Scan for the cell matching the given text and deliver its (x, y) coordinate at center. 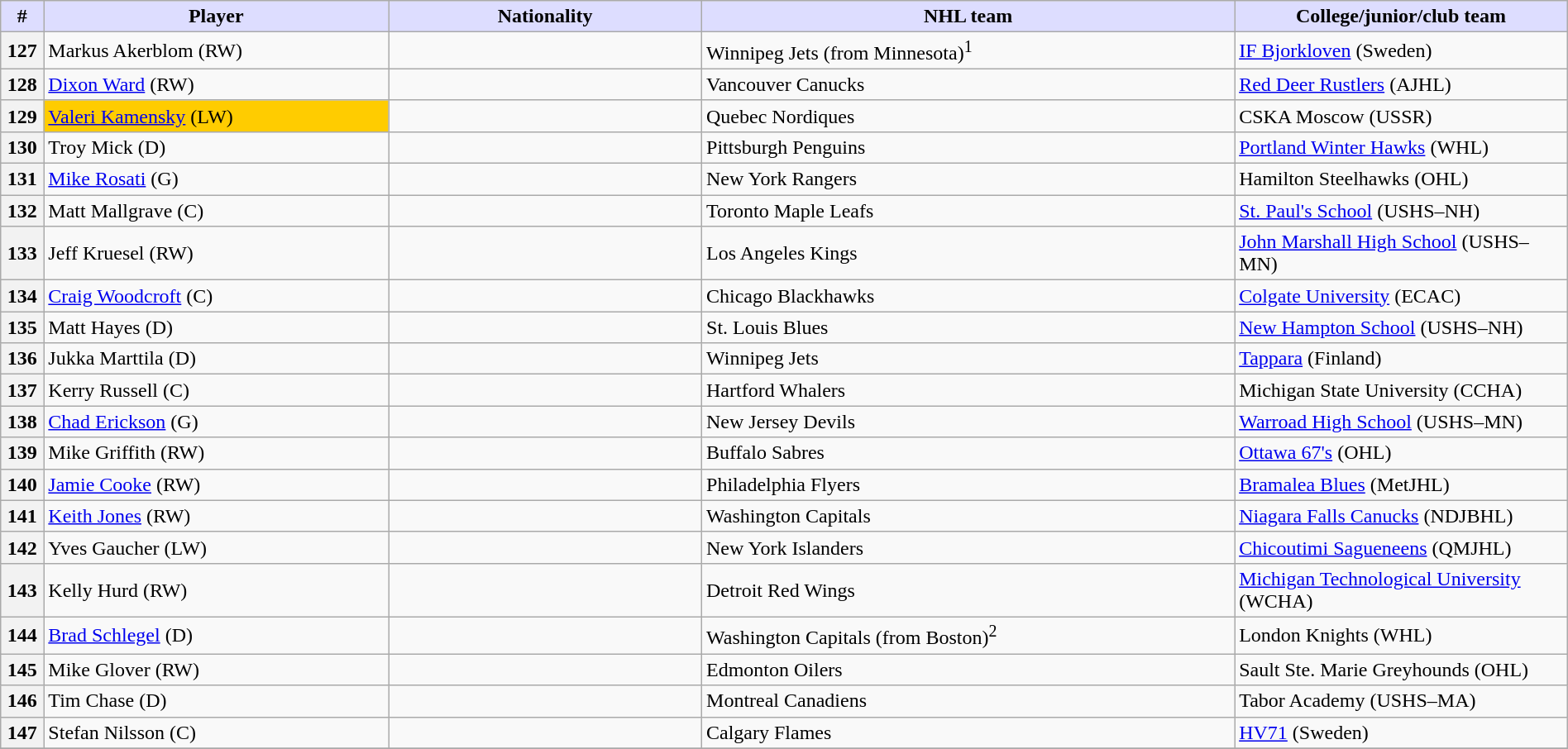
Keith Jones (RW) (217, 516)
Kelly Hurd (RW) (217, 590)
Craig Woodcroft (C) (217, 296)
Valeri Kamensky (LW) (217, 116)
Nationality (546, 17)
135 (22, 327)
Sault Ste. Marie Greyhounds (OHL) (1401, 670)
New Hampton School (USHS–NH) (1401, 327)
Hamilton Steelhawks (OHL) (1401, 179)
137 (22, 390)
143 (22, 590)
127 (22, 51)
Stefan Nilsson (C) (217, 732)
Jamie Cooke (RW) (217, 484)
Buffalo Sabres (968, 453)
Tim Chase (D) (217, 701)
Detroit Red Wings (968, 590)
Washington Capitals (968, 516)
Winnipeg Jets (968, 359)
136 (22, 359)
Warroad High School (USHS–MN) (1401, 422)
Mike Glover (RW) (217, 670)
130 (22, 147)
New York Rangers (968, 179)
146 (22, 701)
Philadelphia Flyers (968, 484)
Washington Capitals (from Boston)2 (968, 635)
Brad Schlegel (D) (217, 635)
St. Paul's School (USHS–NH) (1401, 211)
Tappara (Finland) (1401, 359)
138 (22, 422)
142 (22, 547)
Niagara Falls Canucks (NDJBHL) (1401, 516)
Edmonton Oilers (968, 670)
Pittsburgh Penguins (968, 147)
Hartford Whalers (968, 390)
128 (22, 84)
Matt Mallgrave (C) (217, 211)
Tabor Academy (USHS–MA) (1401, 701)
New York Islanders (968, 547)
Portland Winter Hawks (WHL) (1401, 147)
Jukka Marttila (D) (217, 359)
Mike Griffith (RW) (217, 453)
Yves Gaucher (LW) (217, 547)
131 (22, 179)
Troy Mick (D) (217, 147)
139 (22, 453)
NHL team (968, 17)
Colgate University (ECAC) (1401, 296)
Quebec Nordiques (968, 116)
Mike Rosati (G) (217, 179)
145 (22, 670)
Red Deer Rustlers (AJHL) (1401, 84)
IF Bjorkloven (Sweden) (1401, 51)
Bramalea Blues (MetJHL) (1401, 484)
Montreal Canadiens (968, 701)
# (22, 17)
Los Angeles Kings (968, 253)
Vancouver Canucks (968, 84)
147 (22, 732)
John Marshall High School (USHS–MN) (1401, 253)
Dixon Ward (RW) (217, 84)
Kerry Russell (C) (217, 390)
133 (22, 253)
Chicoutimi Sagueneens (QMJHL) (1401, 547)
132 (22, 211)
Chicago Blackhawks (968, 296)
Calgary Flames (968, 732)
134 (22, 296)
Markus Akerblom (RW) (217, 51)
Matt Hayes (D) (217, 327)
141 (22, 516)
College/junior/club team (1401, 17)
London Knights (WHL) (1401, 635)
St. Louis Blues (968, 327)
Toronto Maple Leafs (968, 211)
Jeff Kruesel (RW) (217, 253)
Winnipeg Jets (from Minnesota)1 (968, 51)
CSKA Moscow (USSR) (1401, 116)
Michigan Technological University (WCHA) (1401, 590)
129 (22, 116)
New Jersey Devils (968, 422)
Ottawa 67's (OHL) (1401, 453)
Player (217, 17)
Chad Erickson (G) (217, 422)
144 (22, 635)
Michigan State University (CCHA) (1401, 390)
HV71 (Sweden) (1401, 732)
140 (22, 484)
